Provide the [X, Y] coordinate of the cell's center where the given text is located.  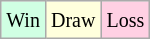
Win [24, 20]
Loss [126, 20]
Draw [72, 20]
